Scan for the cell matching the given text and deliver its (X, Y) coordinate at center. 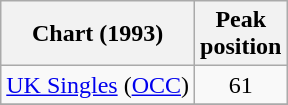
Peakposition (241, 34)
61 (241, 85)
UK Singles (OCC) (98, 85)
Chart (1993) (98, 34)
